Provide the (x, y) coordinate of the cell's center where the given text is located.  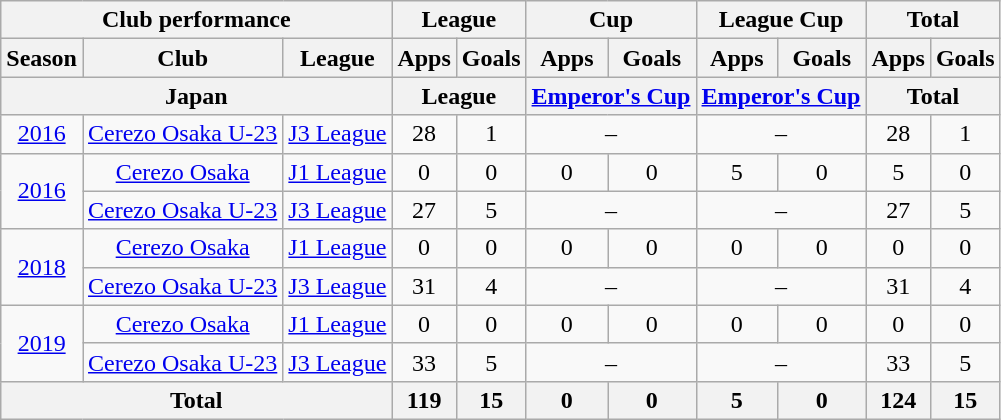
119 (424, 400)
2019 (42, 343)
2018 (42, 267)
League Cup (781, 20)
Club (182, 58)
124 (898, 400)
Japan (196, 96)
Club performance (196, 20)
Season (42, 58)
Cup (611, 20)
